Detect which cell encompasses the target text, then output its (x, y) center coordinate. 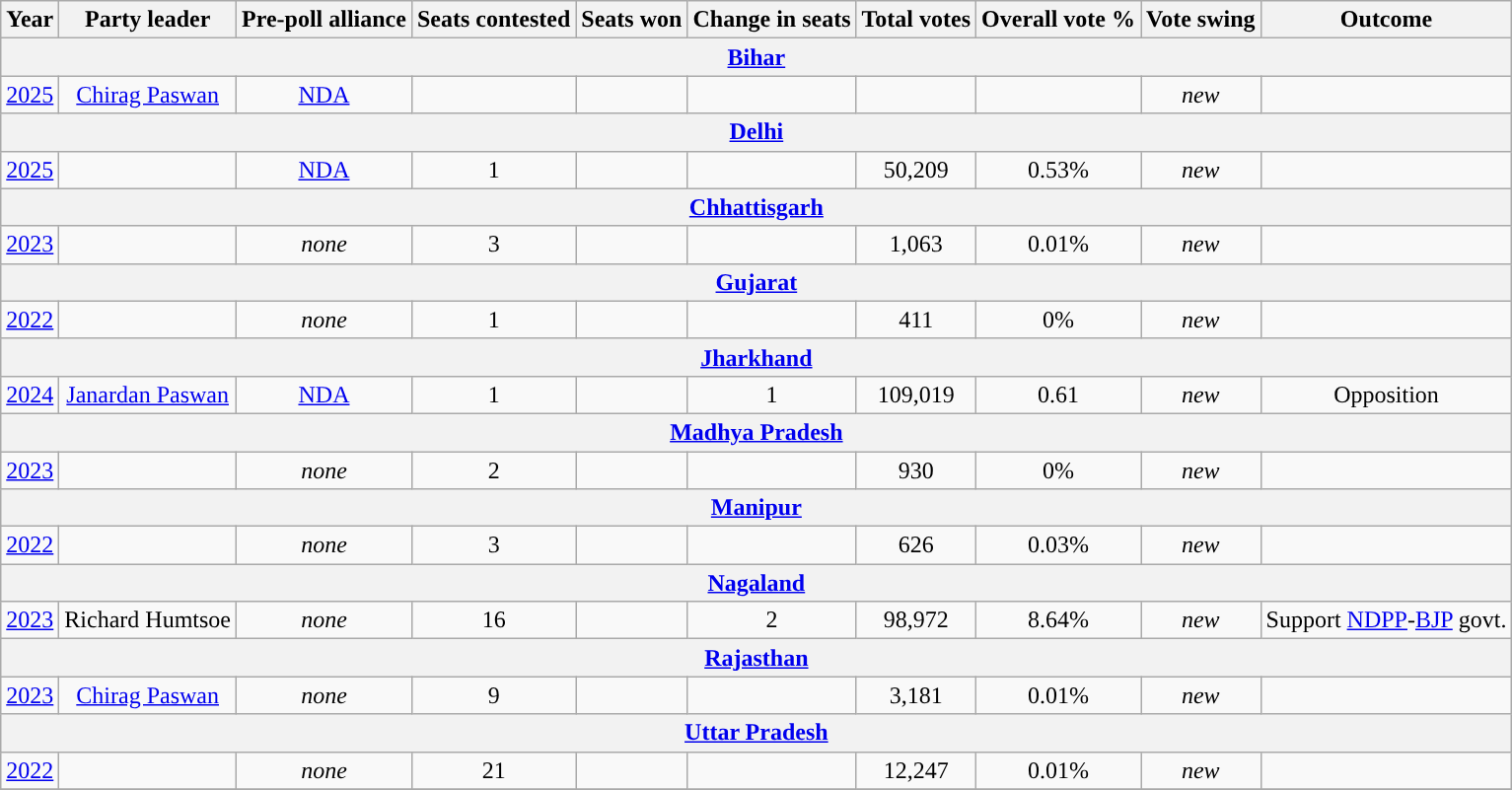
Nagaland (756, 583)
Bihar (756, 57)
16 (493, 620)
12,247 (916, 770)
2024 (30, 395)
Rajasthan (756, 658)
Support NDPP-BJP govt. (1387, 620)
Vote swing (1201, 20)
3,181 (916, 695)
8.64% (1059, 620)
Gujarat (756, 282)
98,972 (916, 620)
411 (916, 320)
Jharkhand (756, 357)
Delhi (756, 132)
Janardan Paswan (148, 395)
Chhattisgarh (756, 207)
930 (916, 470)
0.03% (1059, 545)
Seats won (631, 20)
Madhya Pradesh (756, 432)
Richard Humtsoe (148, 620)
Change in seats (771, 20)
109,019 (916, 395)
Year (30, 20)
Overall vote % (1059, 20)
0.61 (1059, 395)
Uttar Pradesh (756, 733)
Total votes (916, 20)
Pre-poll alliance (324, 20)
1,063 (916, 245)
50,209 (916, 170)
Seats contested (493, 20)
21 (493, 770)
626 (916, 545)
Outcome (1387, 20)
0.53% (1059, 170)
9 (493, 695)
Opposition (1387, 395)
Party leader (148, 20)
Manipur (756, 508)
